Output the [X, Y] coordinate of the center of the cell containing the given text.  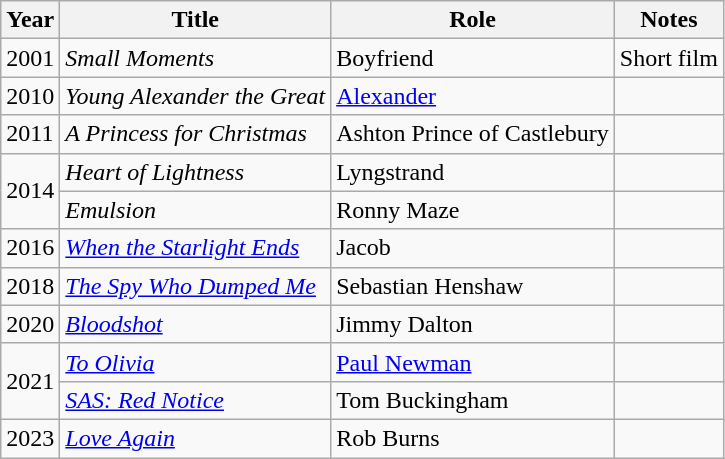
2010 [30, 96]
To Olivia [196, 362]
2014 [30, 191]
Boyfriend [473, 58]
Jacob [473, 248]
2021 [30, 381]
When the Starlight Ends [196, 248]
Young Alexander the Great [196, 96]
Rob Burns [473, 438]
The Spy Who Dumped Me [196, 286]
Title [196, 20]
Love Again [196, 438]
Tom Buckingham [473, 400]
2011 [30, 134]
Jimmy Dalton [473, 324]
Ronny Maze [473, 210]
2001 [30, 58]
2020 [30, 324]
Year [30, 20]
Paul Newman [473, 362]
Heart of Lightness [196, 172]
SAS: Red Notice [196, 400]
Lyngstrand [473, 172]
Bloodshot [196, 324]
A Princess for Christmas [196, 134]
Small Moments [196, 58]
Short film [668, 58]
Sebastian Henshaw [473, 286]
Alexander [473, 96]
2016 [30, 248]
Ashton Prince of Castlebury [473, 134]
Emulsion [196, 210]
2023 [30, 438]
Notes [668, 20]
2018 [30, 286]
Role [473, 20]
